Provide the [X, Y] coordinate of the cell's center where the given text is located.  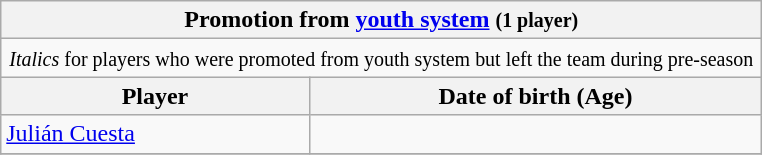
Promotion from youth system (1 player) [382, 20]
Player [155, 96]
Italics for players who were promoted from youth system but left the team during pre-season [382, 58]
Date of birth (Age) [536, 96]
Julián Cuesta [155, 134]
